Capture the cell that displays the provided text and extract its (X, Y) central coordinate. 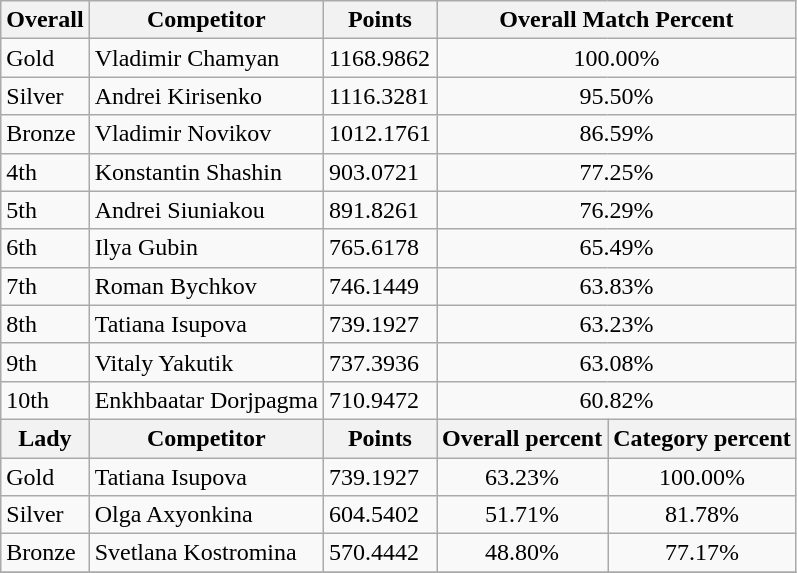
570.4442 (380, 553)
48.80% (522, 553)
7th (45, 286)
Svetlana Kostromina (206, 553)
Lady (45, 438)
737.3936 (380, 362)
891.8261 (380, 210)
9th (45, 362)
Vitaly Yakutik (206, 362)
1012.1761 (380, 134)
Enkhbaatar Dorjpagma (206, 400)
Vladimir Chamyan (206, 58)
81.78% (702, 515)
5th (45, 210)
903.0721 (380, 172)
65.49% (616, 248)
76.29% (616, 210)
4th (45, 172)
Andrei Siuniakou (206, 210)
Vladimir Novikov (206, 134)
8th (45, 324)
Ilya Gubin (206, 248)
Roman Bychkov (206, 286)
Category percent (702, 438)
710.9472 (380, 400)
Olga Axyonkina (206, 515)
6th (45, 248)
77.17% (702, 553)
86.59% (616, 134)
10th (45, 400)
Konstantin Shashin (206, 172)
95.50% (616, 96)
63.08% (616, 362)
51.71% (522, 515)
Overall percent (522, 438)
765.6178 (380, 248)
1116.3281 (380, 96)
Overall Match Percent (616, 20)
Overall (45, 20)
63.83% (616, 286)
746.1449 (380, 286)
604.5402 (380, 515)
77.25% (616, 172)
1168.9862 (380, 58)
60.82% (616, 400)
Andrei Kirisenko (206, 96)
